Extract the [X, Y] coordinate from the center of the cell holding the provided text.  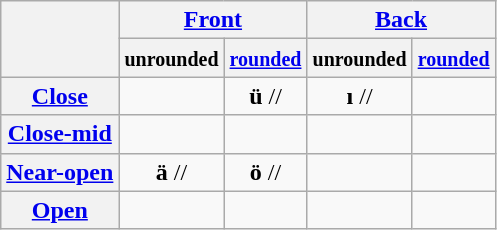
Close-mid [60, 134]
ä // [172, 172]
Near-open [60, 172]
Close [60, 96]
ö // [266, 172]
Open [60, 210]
ı // [360, 96]
Front [213, 20]
Back [401, 20]
ü // [266, 96]
